Find where the given text appears and provide that cell's center as [X, Y] coordinate. 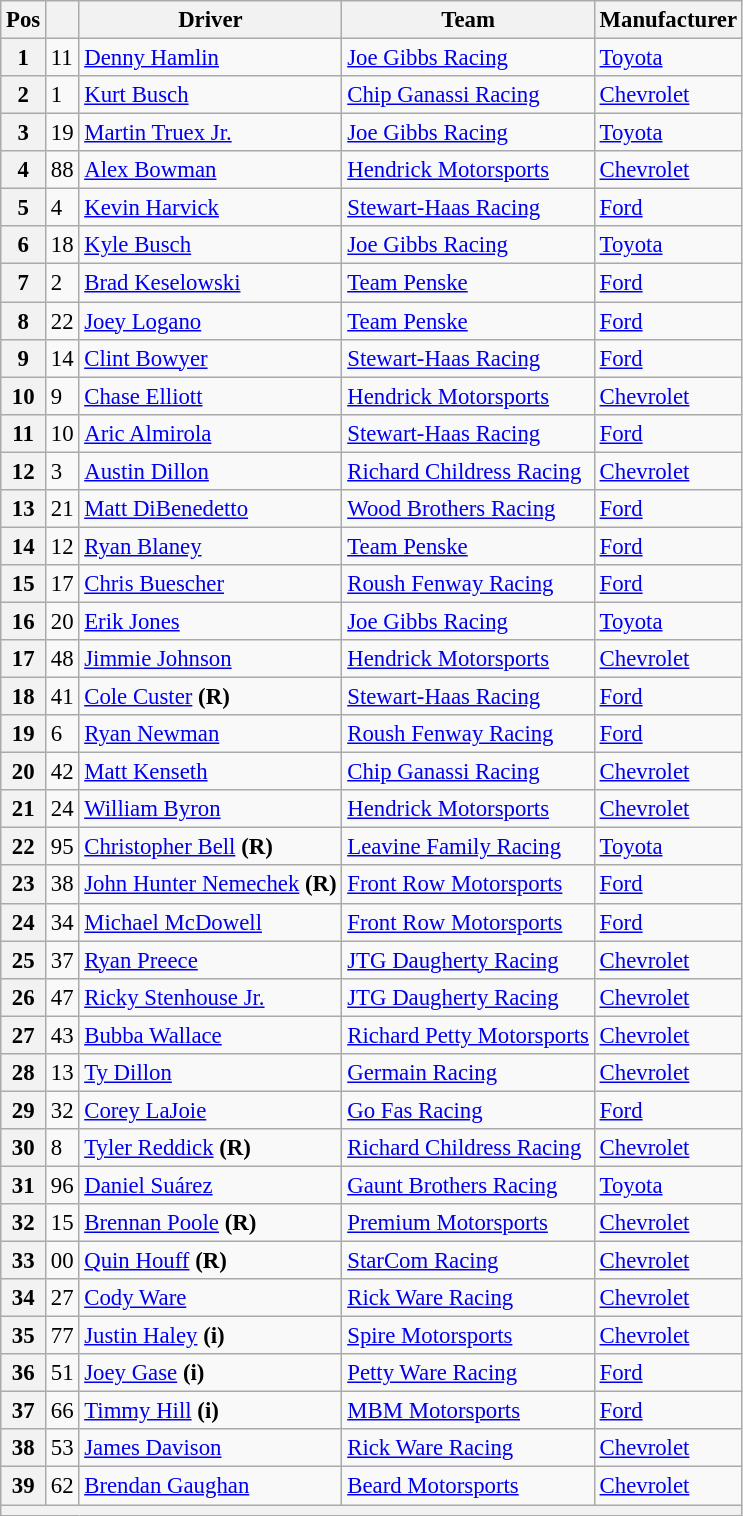
43 [62, 1035]
Ryan Preece [210, 960]
Chase Elliott [210, 396]
Ryan Newman [210, 734]
Driver [210, 20]
Kevin Harvick [210, 208]
30 [24, 1148]
51 [62, 1373]
Chris Buescher [210, 584]
96 [62, 1185]
Jimmie Johnson [210, 659]
48 [62, 659]
Ty Dillon [210, 1073]
Daniel Suárez [210, 1185]
James Davison [210, 1449]
39 [24, 1486]
Justin Haley (i) [210, 1336]
29 [24, 1110]
Timmy Hill (i) [210, 1411]
Cody Ware [210, 1298]
41 [62, 697]
28 [24, 1073]
Spire Motorsports [468, 1336]
Erik Jones [210, 621]
Brennan Poole (R) [210, 1223]
5 [24, 208]
Ryan Blaney [210, 546]
53 [62, 1449]
42 [62, 772]
Kyle Busch [210, 245]
Matt Kenseth [210, 772]
62 [62, 1486]
Richard Petty Motorsports [468, 1035]
Joey Logano [210, 321]
Clint Bowyer [210, 358]
Austin Dillon [210, 471]
Wood Brothers Racing [468, 509]
16 [24, 621]
Matt DiBenedetto [210, 509]
William Byron [210, 809]
Manufacturer [668, 20]
Team [468, 20]
Beard Motorsports [468, 1486]
Go Fas Racing [468, 1110]
Quin Houff (R) [210, 1261]
StarCom Racing [468, 1261]
Aric Almirola [210, 433]
Denny Hamlin [210, 58]
Petty Ware Racing [468, 1373]
35 [24, 1336]
Alex Bowman [210, 170]
Germain Racing [468, 1073]
26 [24, 997]
Kurt Busch [210, 95]
Brad Keselowski [210, 283]
Pos [24, 20]
33 [24, 1261]
Joey Gase (i) [210, 1373]
Leavine Family Racing [468, 847]
31 [24, 1185]
Bubba Wallace [210, 1035]
7 [24, 283]
John Hunter Nemechek (R) [210, 885]
Corey LaJoie [210, 1110]
00 [62, 1261]
77 [62, 1336]
Christopher Bell (R) [210, 847]
MBM Motorsports [468, 1411]
Ricky Stenhouse Jr. [210, 997]
Brendan Gaughan [210, 1486]
47 [62, 997]
95 [62, 847]
Cole Custer (R) [210, 697]
Gaunt Brothers Racing [468, 1185]
Michael McDowell [210, 922]
25 [24, 960]
Tyler Reddick (R) [210, 1148]
Premium Motorsports [468, 1223]
66 [62, 1411]
36 [24, 1373]
Martin Truex Jr. [210, 133]
88 [62, 170]
23 [24, 885]
